Detect which cell encompasses the target text, then output its [X, Y] center coordinate. 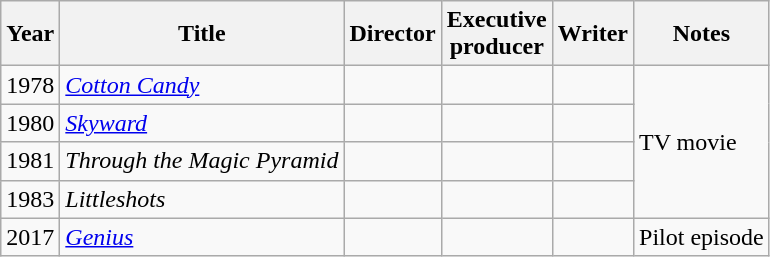
1978 [30, 85]
Cotton Candy [202, 85]
Pilot episode [702, 237]
Skyward [202, 123]
Littleshots [202, 199]
1981 [30, 161]
Through the Magic Pyramid [202, 161]
Notes [702, 34]
1980 [30, 123]
Year [30, 34]
Genius [202, 237]
Writer [592, 34]
1983 [30, 199]
Director [392, 34]
Executiveproducer [496, 34]
TV movie [702, 142]
2017 [30, 237]
Title [202, 34]
